Provide the [X, Y] coordinate of the cell's center where the given text is located.  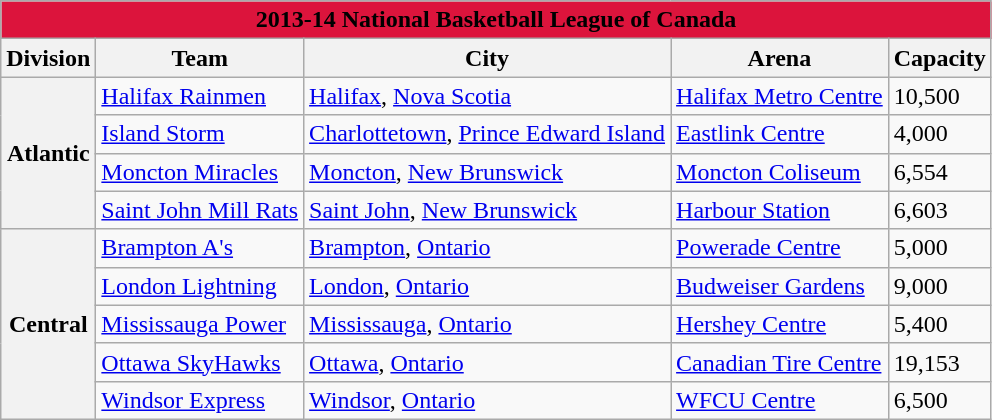
Harbour Station [780, 210]
City [488, 58]
2013-14 National Basketball League of Canada [496, 20]
Mississauga, Ontario [488, 324]
Brampton A's [200, 248]
19,153 [940, 362]
Canadian Tire Centre [780, 362]
Eastlink Centre [780, 134]
Mississauga Power [200, 324]
Central [48, 324]
Windsor Express [200, 400]
Moncton Miracles [200, 172]
6,500 [940, 400]
Budweiser Gardens [780, 286]
Division [48, 58]
Island Storm [200, 134]
4,000 [940, 134]
Hershey Centre [780, 324]
London, Ontario [488, 286]
Saint John Mill Rats [200, 210]
Saint John, New Brunswick [488, 210]
Ottawa, Ontario [488, 362]
WFCU Centre [780, 400]
Atlantic [48, 153]
Capacity [940, 58]
Powerade Centre [780, 248]
Charlottetown, Prince Edward Island [488, 134]
6,603 [940, 210]
Arena [780, 58]
Moncton, New Brunswick [488, 172]
Brampton, Ontario [488, 248]
Team [200, 58]
Halifax Metro Centre [780, 96]
5,000 [940, 248]
Windsor, Ontario [488, 400]
Ottawa SkyHawks [200, 362]
10,500 [940, 96]
Moncton Coliseum [780, 172]
9,000 [940, 286]
6,554 [940, 172]
Halifax Rainmen [200, 96]
5,400 [940, 324]
London Lightning [200, 286]
Halifax, Nova Scotia [488, 96]
